Detect which cell encompasses the target text, then output its (x, y) center coordinate. 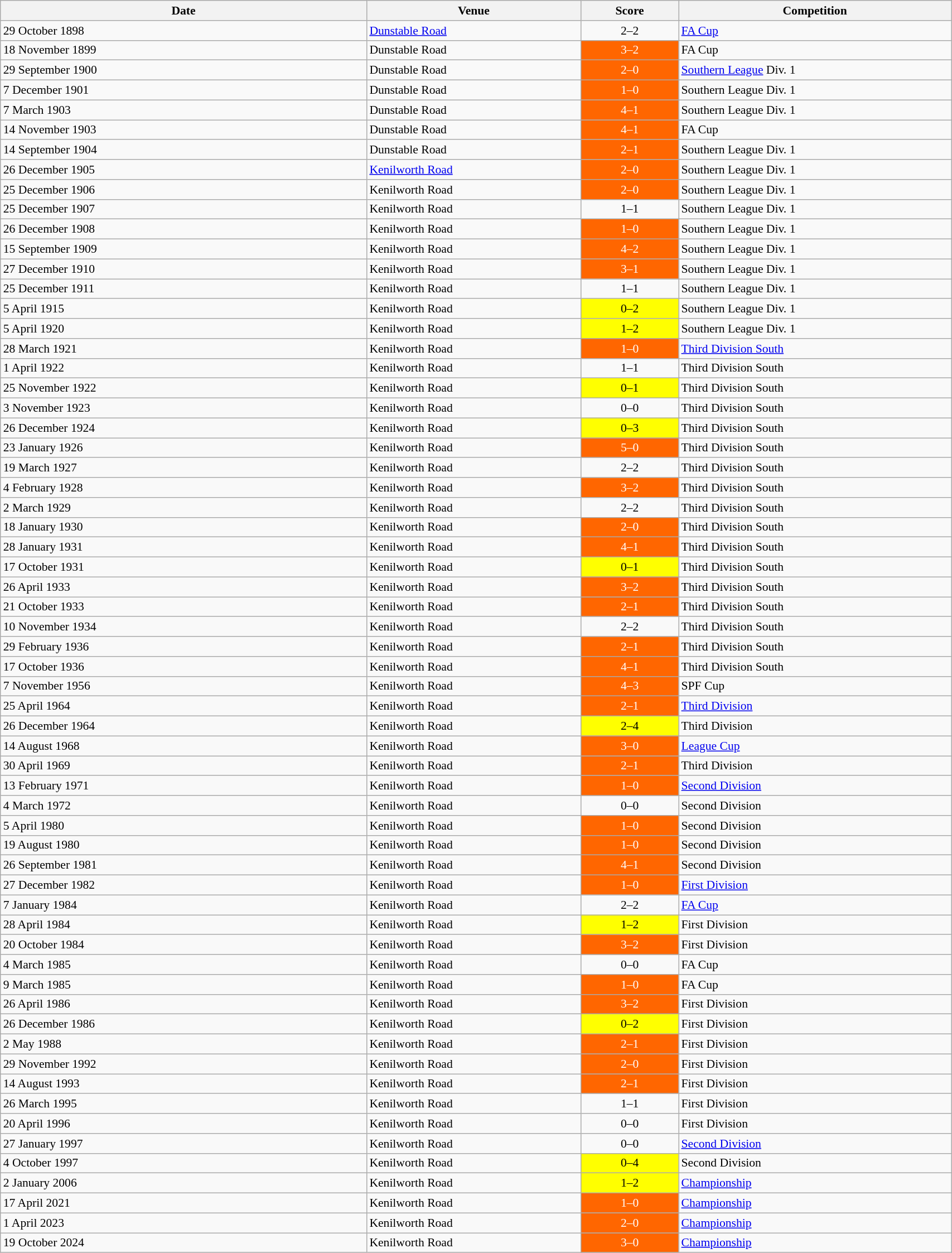
19 March 1927 (184, 468)
27 December 1910 (184, 269)
Competition (815, 11)
1 April 2023 (184, 1223)
Venue (473, 11)
26 March 1995 (184, 1104)
18 January 1930 (184, 527)
10 November 1934 (184, 627)
26 December 1924 (184, 428)
21 October 1933 (184, 607)
5 April 1980 (184, 826)
20 October 1984 (184, 945)
9 March 1985 (184, 985)
14 September 1904 (184, 150)
League Cup (815, 746)
2 March 1929 (184, 508)
26 December 1908 (184, 229)
4 March 1985 (184, 965)
5 April 1915 (184, 309)
2 January 2006 (184, 1183)
7 December 1901 (184, 90)
20 April 1996 (184, 1124)
27 January 1997 (184, 1144)
26 December 1905 (184, 170)
4 October 1997 (184, 1163)
29 February 1936 (184, 647)
4 March 1972 (184, 806)
14 August 1968 (184, 746)
26 April 1933 (184, 587)
3 November 1923 (184, 408)
28 April 1984 (184, 925)
4–2 (630, 249)
0–4 (630, 1163)
23 January 1926 (184, 448)
5–0 (630, 448)
7 November 1956 (184, 686)
25 December 1911 (184, 289)
17 April 2021 (184, 1203)
29 September 1900 (184, 70)
29 November 1992 (184, 1064)
28 March 1921 (184, 349)
17 October 1936 (184, 667)
0–3 (630, 428)
SPF Cup (815, 686)
18 November 1899 (184, 50)
30 April 1969 (184, 766)
3–1 (630, 269)
2–4 (630, 726)
28 January 1931 (184, 547)
26 April 1986 (184, 1004)
25 December 1906 (184, 190)
14 August 1993 (184, 1084)
4–3 (630, 686)
Date (184, 11)
2 May 1988 (184, 1044)
Score (630, 11)
13 February 1971 (184, 786)
5 April 1920 (184, 329)
26 December 1964 (184, 726)
4 February 1928 (184, 488)
7 January 1984 (184, 905)
15 September 1909 (184, 249)
25 December 1907 (184, 209)
27 December 1982 (184, 885)
25 November 1922 (184, 388)
26 September 1981 (184, 865)
26 December 1986 (184, 1024)
17 October 1931 (184, 567)
29 October 1898 (184, 31)
7 March 1903 (184, 110)
25 April 1964 (184, 706)
19 October 2024 (184, 1243)
1 April 1922 (184, 368)
14 November 1903 (184, 130)
19 August 1980 (184, 845)
